Search for the cell housing the specified text and yield its [X, Y] center coordinate. 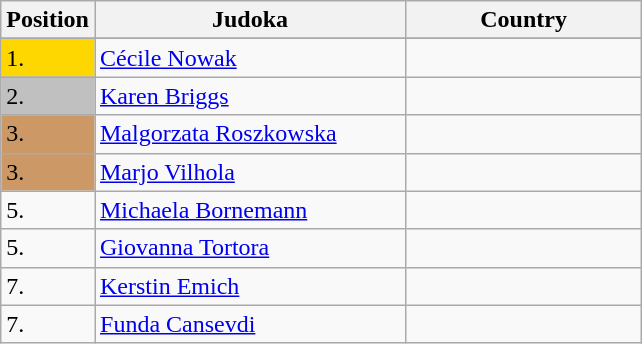
Malgorzata Roszkowska [250, 134]
Country [524, 20]
Position [48, 20]
Michaela Bornemann [250, 210]
Marjo Vilhola [250, 172]
Giovanna Tortora [250, 248]
1. [48, 58]
Cécile Nowak [250, 58]
Kerstin Emich [250, 286]
2. [48, 96]
Funda Cansevdi [250, 324]
Karen Briggs [250, 96]
Judoka [250, 20]
